For the text-containing cell, return its midpoint in (X, Y) coordinate format. 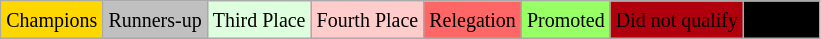
not held (781, 20)
Fourth Place (368, 20)
Champions (52, 20)
Promoted (566, 20)
Relegation (473, 20)
Third Place (259, 20)
Did not qualify (676, 20)
Runners-up (155, 20)
